Determine the (X, Y) coordinate at the center of the cell enclosing the given text.  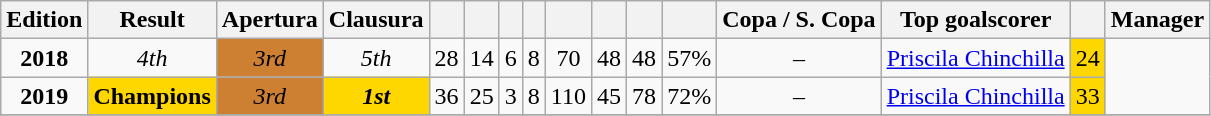
45 (608, 96)
2018 (44, 58)
25 (482, 96)
Manager (1157, 20)
Champions (152, 96)
3 (510, 96)
2019 (44, 96)
Edition (44, 20)
6 (510, 58)
Copa / S. Copa (799, 20)
33 (1088, 96)
70 (568, 58)
36 (446, 96)
5th (376, 58)
72% (690, 96)
14 (482, 58)
28 (446, 58)
Top goalscorer (976, 20)
Result (152, 20)
Clausura (376, 20)
1st (376, 96)
78 (644, 96)
24 (1088, 58)
Apertura (270, 20)
4th (152, 58)
57% (690, 58)
110 (568, 96)
